Pinpoint the cell where the given text exists, returning its [x, y] midpoint coordinate. 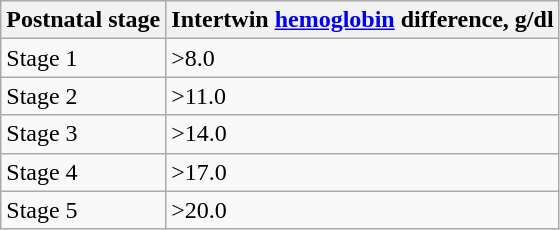
>11.0 [362, 96]
Postnatal stage [84, 20]
>17.0 [362, 172]
>20.0 [362, 210]
Stage 5 [84, 210]
Stage 1 [84, 58]
>8.0 [362, 58]
Intertwin hemoglobin difference, g/dl [362, 20]
Stage 4 [84, 172]
Stage 2 [84, 96]
Stage 3 [84, 134]
>14.0 [362, 134]
